Find where the given text appears and provide that cell's center as (X, Y) coordinate. 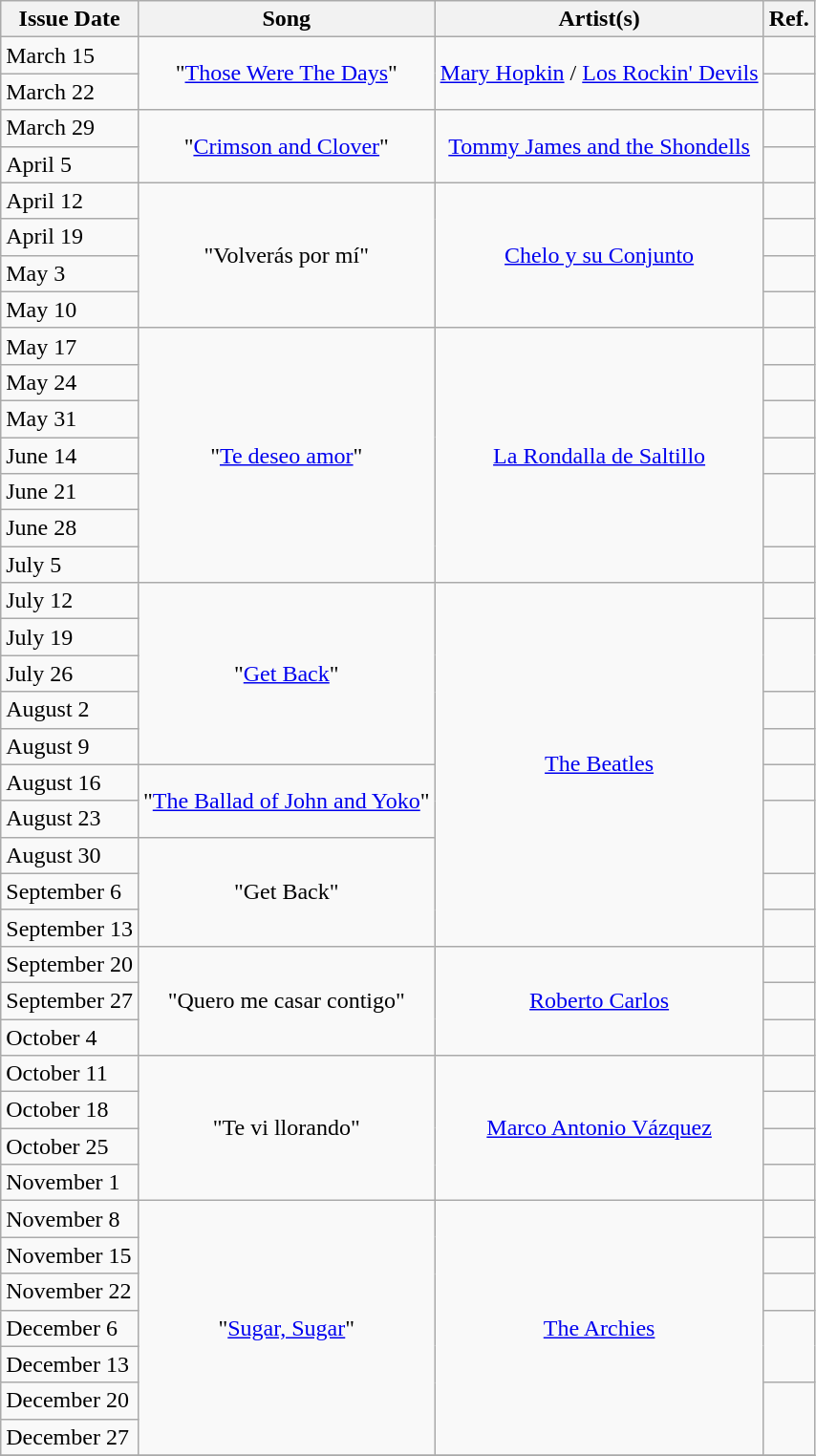
April 19 (70, 237)
August 2 (70, 710)
August 23 (70, 819)
November 1 (70, 1183)
April 12 (70, 201)
May 10 (70, 310)
November 15 (70, 1255)
The Beatles (599, 764)
August 9 (70, 746)
August 30 (70, 855)
October 18 (70, 1110)
March 29 (70, 128)
Artist(s) (599, 19)
July 26 (70, 674)
"Sugar, Sugar" (287, 1328)
December 27 (70, 1437)
December 6 (70, 1328)
April 5 (70, 164)
May 31 (70, 418)
October 25 (70, 1146)
"Te deseo amor" (287, 455)
September 6 (70, 891)
"Volverás por mí" (287, 255)
December 13 (70, 1364)
October 4 (70, 1037)
Roberto Carlos (599, 1000)
November 22 (70, 1292)
Chelo y su Conjunto (599, 255)
Issue Date (70, 19)
May 24 (70, 382)
May 3 (70, 273)
August 16 (70, 782)
December 20 (70, 1401)
September 13 (70, 928)
October 11 (70, 1074)
March 22 (70, 92)
"Crimson and Clover" (287, 146)
July 5 (70, 565)
July 12 (70, 601)
July 19 (70, 637)
March 15 (70, 55)
"Te vi llorando" (287, 1128)
September 20 (70, 964)
"Quero me casar contigo" (287, 1000)
November 8 (70, 1219)
La Rondalla de Saltillo (599, 455)
June 14 (70, 456)
"Those Were The Days" (287, 74)
June 21 (70, 492)
The Archies (599, 1328)
Marco Antonio Vázquez (599, 1128)
Tommy James and the Shondells (599, 146)
June 28 (70, 528)
Song (287, 19)
Ref. (789, 19)
"The Ballad of John and Yoko" (287, 801)
May 17 (70, 346)
September 27 (70, 1000)
Mary Hopkin / Los Rockin' Devils (599, 74)
